Search for the cell housing the specified text and yield its [X, Y] center coordinate. 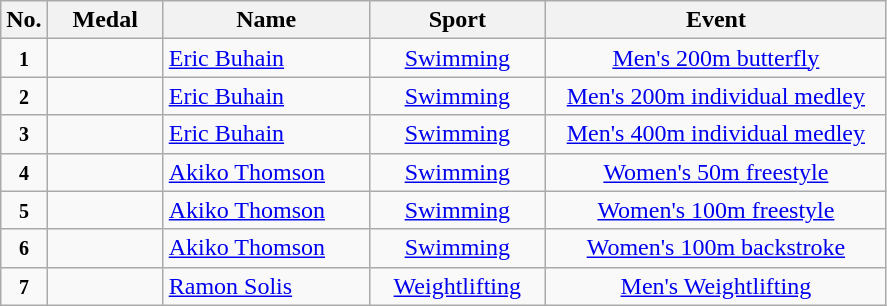
Name [266, 20]
Women's 100m freestyle [716, 210]
Men's 400m individual medley [716, 134]
4 [24, 172]
1 [24, 58]
Medal [105, 20]
Women's 100m backstroke [716, 248]
Weightlifting [457, 286]
No. [24, 20]
2 [24, 96]
3 [24, 134]
7 [24, 286]
Event [716, 20]
Men's 200m butterfly [716, 58]
Men's 200m individual medley [716, 96]
Men's Weightlifting [716, 286]
Women's 50m freestyle [716, 172]
Sport [457, 20]
Ramon Solis [266, 286]
5 [24, 210]
6 [24, 248]
